Capture the cell that displays the provided text and extract its (X, Y) central coordinate. 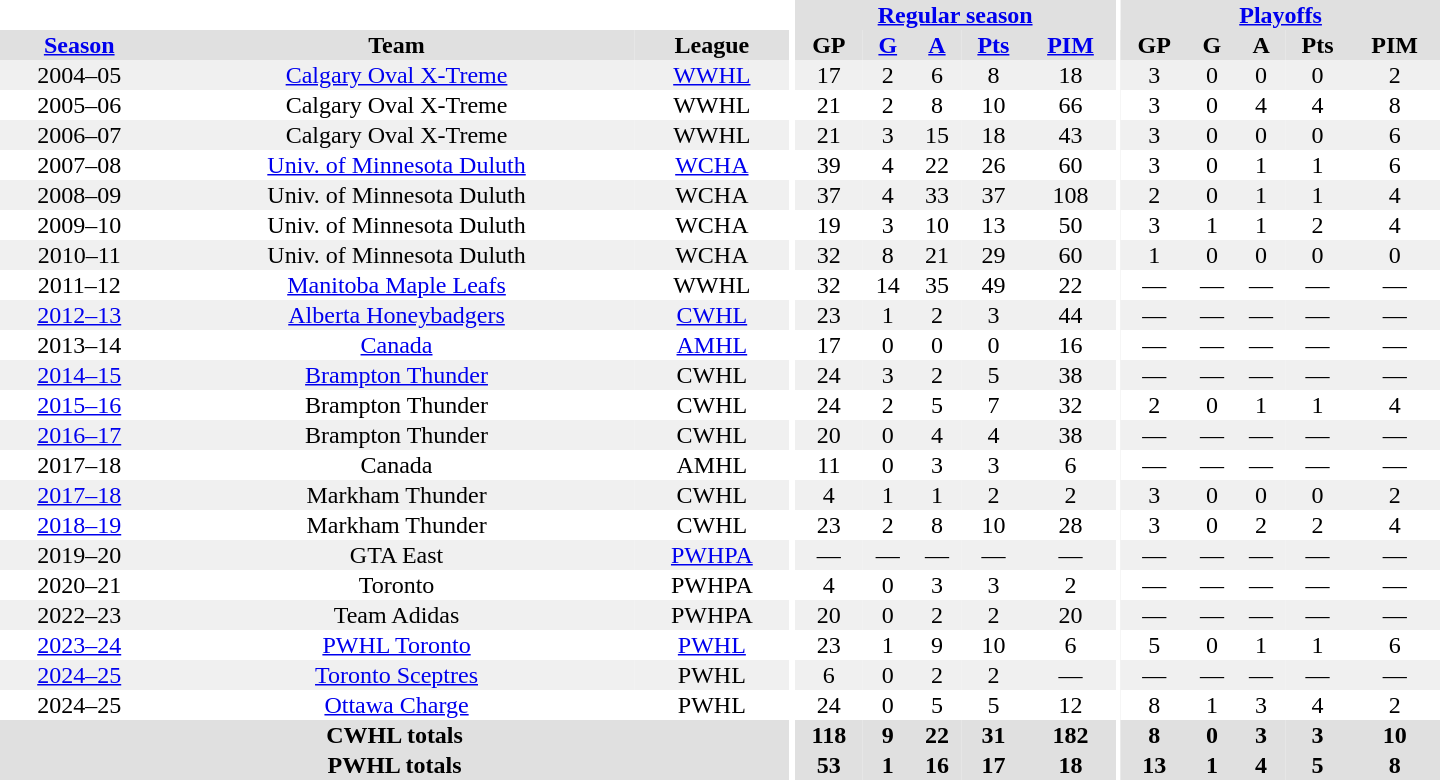
15 (936, 135)
35 (936, 285)
GTA East (396, 555)
Regular season (956, 15)
Team Adidas (396, 615)
2011–12 (79, 285)
PWHL Toronto (396, 645)
19 (830, 225)
2019–20 (79, 555)
2013–14 (79, 345)
31 (994, 735)
28 (1070, 525)
2018–19 (79, 525)
2007–08 (79, 165)
Alberta Honeybadgers (396, 315)
Season (79, 45)
43 (1070, 135)
2006–07 (79, 135)
2009–10 (79, 225)
44 (1070, 315)
7 (994, 405)
118 (830, 735)
2020–21 (79, 585)
182 (1070, 735)
26 (994, 165)
Toronto (396, 585)
Manitoba Maple Leafs (396, 285)
League (712, 45)
2008–09 (79, 195)
66 (1070, 105)
2016–17 (79, 435)
50 (1070, 225)
53 (830, 765)
2015–16 (79, 405)
2010–11 (79, 255)
Team (396, 45)
11 (830, 465)
49 (994, 285)
2014–15 (79, 375)
12 (1070, 705)
108 (1070, 195)
CWHL totals (394, 735)
33 (936, 195)
14 (888, 285)
29 (994, 255)
39 (830, 165)
2022–23 (79, 615)
2023–24 (79, 645)
2005–06 (79, 105)
Playoffs (1280, 15)
PWHL totals (394, 765)
Ottawa Charge (396, 705)
2004–05 (79, 75)
2012–13 (79, 315)
Toronto Sceptres (396, 675)
